Pinpoint the cell where the given text exists, returning its [x, y] midpoint coordinate. 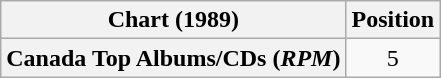
5 [393, 58]
Chart (1989) [174, 20]
Canada Top Albums/CDs (RPM) [174, 58]
Position [393, 20]
